Find where the given text appears and provide that cell's center as (X, Y) coordinate. 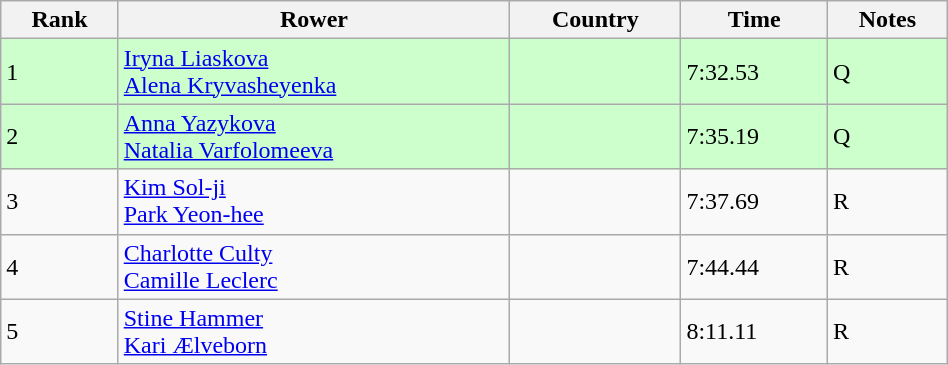
7:35.19 (754, 136)
7:37.69 (754, 202)
Anna YazykovaNatalia Varfolomeeva (314, 136)
7:32.53 (754, 72)
Stine HammerKari Ælveborn (314, 332)
7:44.44 (754, 266)
5 (60, 332)
Iryna LiaskovaAlena Kryvasheyenka (314, 72)
8:11.11 (754, 332)
1 (60, 72)
2 (60, 136)
Kim Sol-jiPark Yeon-hee (314, 202)
Rower (314, 20)
Country (596, 20)
3 (60, 202)
Charlotte CultyCamille Leclerc (314, 266)
Notes (887, 20)
Time (754, 20)
Rank (60, 20)
4 (60, 266)
